Detect which cell encompasses the target text, then output its (x, y) center coordinate. 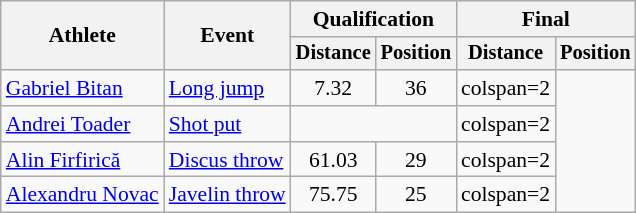
Shot put (228, 124)
Alexandru Novac (82, 195)
Andrei Toader (82, 124)
29 (416, 160)
Event (228, 36)
25 (416, 195)
Final (546, 19)
Athlete (82, 36)
Discus throw (228, 160)
Qualification (374, 19)
Gabriel Bitan (82, 88)
Alin Firfirică (82, 160)
61.03 (334, 160)
Javelin throw (228, 195)
75.75 (334, 195)
Long jump (228, 88)
36 (416, 88)
7.32 (334, 88)
